Find where the given text appears and provide that cell's center as (X, Y) coordinate. 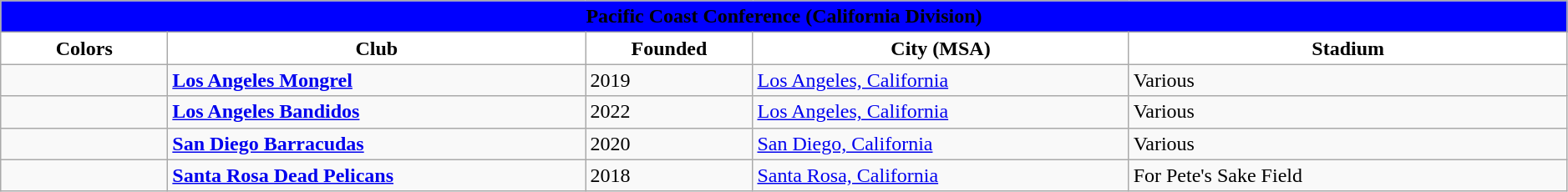
Stadium (1348, 48)
Pacific Coast Conference (California Division) (784, 17)
City (MSA) (941, 48)
2019 (669, 80)
Los Angeles Bandidos (377, 112)
Founded (669, 48)
San Diego, California (941, 144)
Santa Rosa Dead Pelicans (377, 175)
2020 (669, 144)
2022 (669, 112)
Club (377, 48)
Santa Rosa, California (941, 175)
Colors (84, 48)
Los Angeles Mongrel (377, 80)
2018 (669, 175)
San Diego Barracudas (377, 144)
For Pete's Sake Field (1348, 175)
